Search for the cell housing the specified text and yield its [x, y] center coordinate. 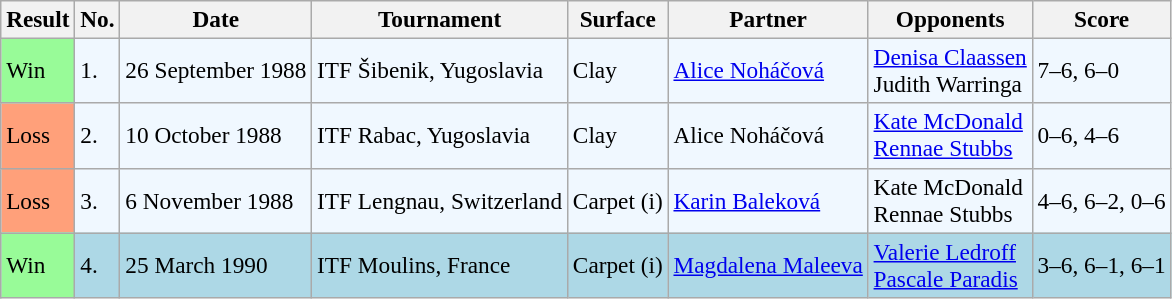
Denisa Claassen Judith Warringa [950, 70]
2. [98, 136]
0–6, 4–6 [1102, 136]
26 September 1988 [216, 70]
25 March 1990 [216, 264]
4–6, 6–2, 0–6 [1102, 200]
7–6, 6–0 [1102, 70]
3. [98, 200]
ITF Rabac, Yugoslavia [440, 136]
Karin Baleková [768, 200]
10 October 1988 [216, 136]
ITF Šibenik, Yugoslavia [440, 70]
Tournament [440, 19]
Partner [768, 19]
ITF Lengnau, Switzerland [440, 200]
Result [38, 19]
No. [98, 19]
Valerie Ledroff Pascale Paradis [950, 264]
1. [98, 70]
Score [1102, 19]
6 November 1988 [216, 200]
Surface [618, 19]
Magdalena Maleeva [768, 264]
ITF Moulins, France [440, 264]
Opponents [950, 19]
3–6, 6–1, 6–1 [1102, 264]
4. [98, 264]
Date [216, 19]
